Return [x, y] of the center of cell containing provided text 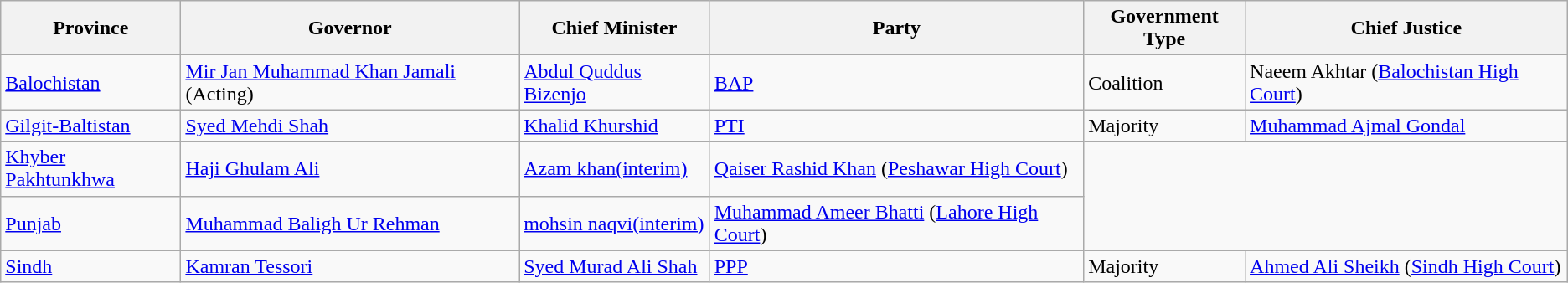
Punjab [90, 223]
Muhammad Ajmal Gondal [1407, 126]
Chief Minister [615, 28]
Muhammad Baligh Ur Rehman [350, 223]
Gilgit-Baltistan [90, 126]
Party [896, 28]
Syed Mehdi Shah [350, 126]
Governor [350, 28]
Khyber Pakhtunkhwa [90, 169]
Muhammad Ameer Bhatti (Lahore High Court) [896, 223]
Kamran Tessori [350, 266]
Province [90, 28]
Ahmed Ali Sheikh (Sindh High Court) [1407, 266]
Haji Ghulam Ali [350, 169]
Azam khan(interim) [615, 169]
Syed Murad Ali Shah [615, 266]
Government Type [1164, 28]
Khalid Khurshid [615, 126]
Balochistan [90, 82]
BAP [896, 82]
Chief Justice [1407, 28]
Sindh [90, 266]
Qaiser Rashid Khan (Peshawar High Court) [896, 169]
Coalition [1164, 82]
PPP [896, 266]
Mir Jan Muhammad Khan Jamali (Acting) [350, 82]
mohsin naqvi(interim) [615, 223]
Abdul Quddus Bizenjo [615, 82]
Naeem Akhtar (Balochistan High Court) [1407, 82]
PTI [896, 126]
